Return the [X, Y] coordinate for the center point of the cell that contains the specified text.  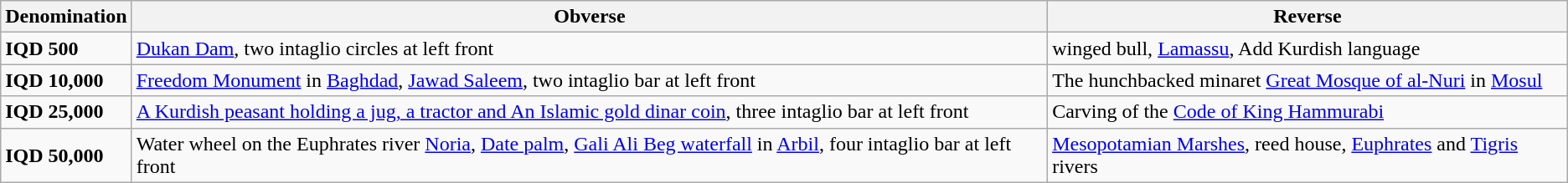
Carving of the Code of King Hammurabi [1308, 112]
Obverse [590, 17]
IQD 50,000 [66, 155]
A Kurdish peasant holding a jug, a tractor and An Islamic gold dinar coin, three intaglio bar at left front [590, 112]
Mesopotamian Marshes, reed house, Euphrates and Tigris rivers [1308, 155]
IQD 10,000 [66, 80]
Reverse [1308, 17]
IQD 500 [66, 48]
The hunchbacked minaret Great Mosque of al-Nuri in Mosul [1308, 80]
Dukan Dam, two intaglio circles at left front [590, 48]
IQD 25,000 [66, 112]
winged bull, Lamassu, Add Kurdish language [1308, 48]
Denomination [66, 17]
Freedom Monument in Baghdad, Jawad Saleem, two intaglio bar at left front [590, 80]
Water wheel on the Euphrates river Noria, Date palm, Gali Ali Beg waterfall in Arbil, four intaglio bar at left front [590, 155]
